Locate the cell with the specified text and output its [x, y] center coordinate. 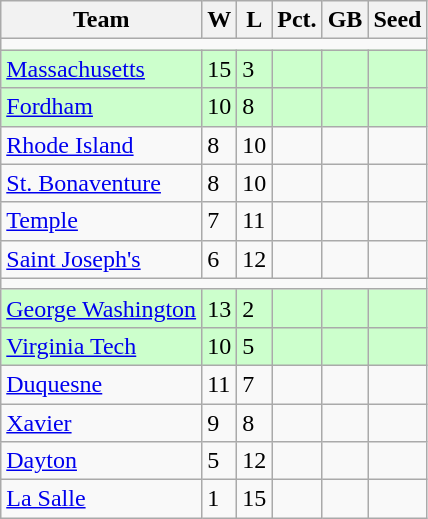
1 [220, 499]
2 [254, 308]
Temple [102, 221]
13 [220, 308]
Team [102, 20]
La Salle [102, 499]
Massachusetts [102, 69]
3 [254, 69]
Fordham [102, 107]
Rhode Island [102, 145]
9 [220, 423]
Saint Joseph's [102, 259]
Pct. [297, 20]
Dayton [102, 461]
6 [220, 259]
Duquesne [102, 384]
W [220, 20]
Virginia Tech [102, 346]
St. Bonaventure [102, 183]
Seed [398, 20]
L [254, 20]
George Washington [102, 308]
GB [345, 20]
Xavier [102, 423]
